Determine the (x, y) coordinate at the center of the cell enclosing the given text.  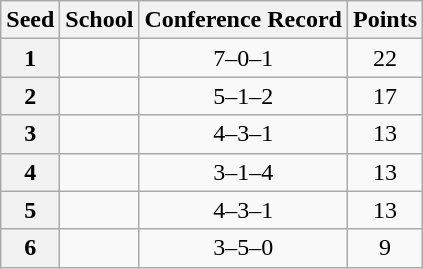
22 (384, 58)
Conference Record (244, 20)
5–1–2 (244, 96)
4 (30, 172)
17 (384, 96)
9 (384, 248)
3–1–4 (244, 172)
School (100, 20)
3 (30, 134)
6 (30, 248)
Seed (30, 20)
3–5–0 (244, 248)
1 (30, 58)
2 (30, 96)
7–0–1 (244, 58)
Points (384, 20)
5 (30, 210)
